Scan for the cell matching the given text and deliver its (X, Y) coordinate at center. 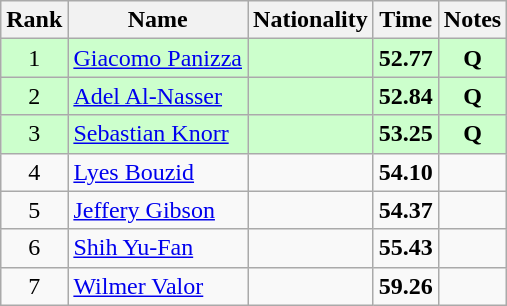
53.25 (406, 134)
54.37 (406, 210)
52.84 (406, 96)
Sebastian Knorr (158, 134)
6 (34, 248)
Time (406, 20)
54.10 (406, 172)
3 (34, 134)
Notes (472, 20)
Wilmer Valor (158, 286)
55.43 (406, 248)
Lyes Bouzid (158, 172)
Shih Yu-Fan (158, 248)
Adel Al-Nasser (158, 96)
Giacomo Panizza (158, 58)
5 (34, 210)
Name (158, 20)
52.77 (406, 58)
7 (34, 286)
59.26 (406, 286)
1 (34, 58)
Rank (34, 20)
4 (34, 172)
2 (34, 96)
Jeffery Gibson (158, 210)
Nationality (311, 20)
